Return the [x, y] coordinate for the center point of the cell that contains the specified text.  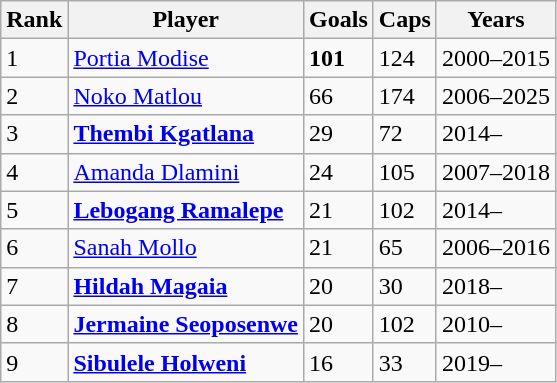
29 [339, 134]
2018– [496, 286]
2010– [496, 324]
Thembi Kgatlana [186, 134]
2006–2025 [496, 96]
66 [339, 96]
Noko Matlou [186, 96]
Caps [404, 20]
6 [34, 248]
2007–2018 [496, 172]
Lebogang Ramalepe [186, 210]
2000–2015 [496, 58]
Years [496, 20]
Goals [339, 20]
72 [404, 134]
5 [34, 210]
2006–2016 [496, 248]
Amanda Dlamini [186, 172]
30 [404, 286]
Sanah Mollo [186, 248]
33 [404, 362]
Sibulele Holweni [186, 362]
Rank [34, 20]
24 [339, 172]
Portia Modise [186, 58]
2 [34, 96]
16 [339, 362]
8 [34, 324]
65 [404, 248]
124 [404, 58]
105 [404, 172]
2019– [496, 362]
4 [34, 172]
3 [34, 134]
Hildah Magaia [186, 286]
7 [34, 286]
174 [404, 96]
9 [34, 362]
Jermaine Seoposenwe [186, 324]
Player [186, 20]
1 [34, 58]
101 [339, 58]
